Provide the (x, y) coordinate of the cell's center where the given text is located.  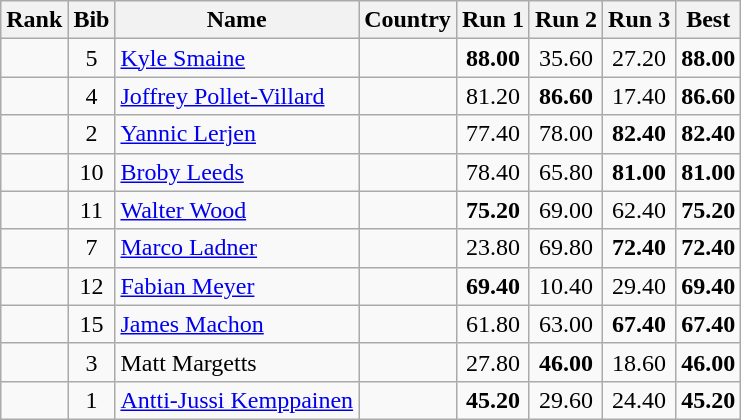
77.40 (492, 134)
Yannic Lerjen (237, 134)
17.40 (640, 96)
2 (92, 134)
7 (92, 248)
18.60 (640, 362)
Walter Wood (237, 210)
78.00 (566, 134)
4 (92, 96)
35.60 (566, 58)
Country (408, 20)
78.40 (492, 172)
James Machon (237, 324)
Fabian Meyer (237, 286)
Run 3 (640, 20)
Marco Ladner (237, 248)
24.40 (640, 400)
12 (92, 286)
23.80 (492, 248)
Antti-Jussi Kemppainen (237, 400)
11 (92, 210)
29.40 (640, 286)
Matt Margetts (237, 362)
27.80 (492, 362)
Broby Leeds (237, 172)
62.40 (640, 210)
63.00 (566, 324)
Bib (92, 20)
69.00 (566, 210)
Run 1 (492, 20)
27.20 (640, 58)
10.40 (566, 286)
81.20 (492, 96)
Rank (34, 20)
65.80 (566, 172)
Run 2 (566, 20)
69.80 (566, 248)
Best (708, 20)
Joffrey Pollet-Villard (237, 96)
3 (92, 362)
15 (92, 324)
Kyle Smaine (237, 58)
10 (92, 172)
29.60 (566, 400)
61.80 (492, 324)
5 (92, 58)
1 (92, 400)
Name (237, 20)
